Identify which cell holds the provided text, then report its (x, y) central coordinate. 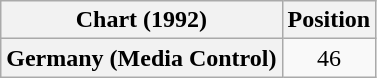
Position (329, 20)
46 (329, 58)
Germany (Media Control) (142, 58)
Chart (1992) (142, 20)
